Return the (x, y) coordinate for the center point of the cell that contains the specified text.  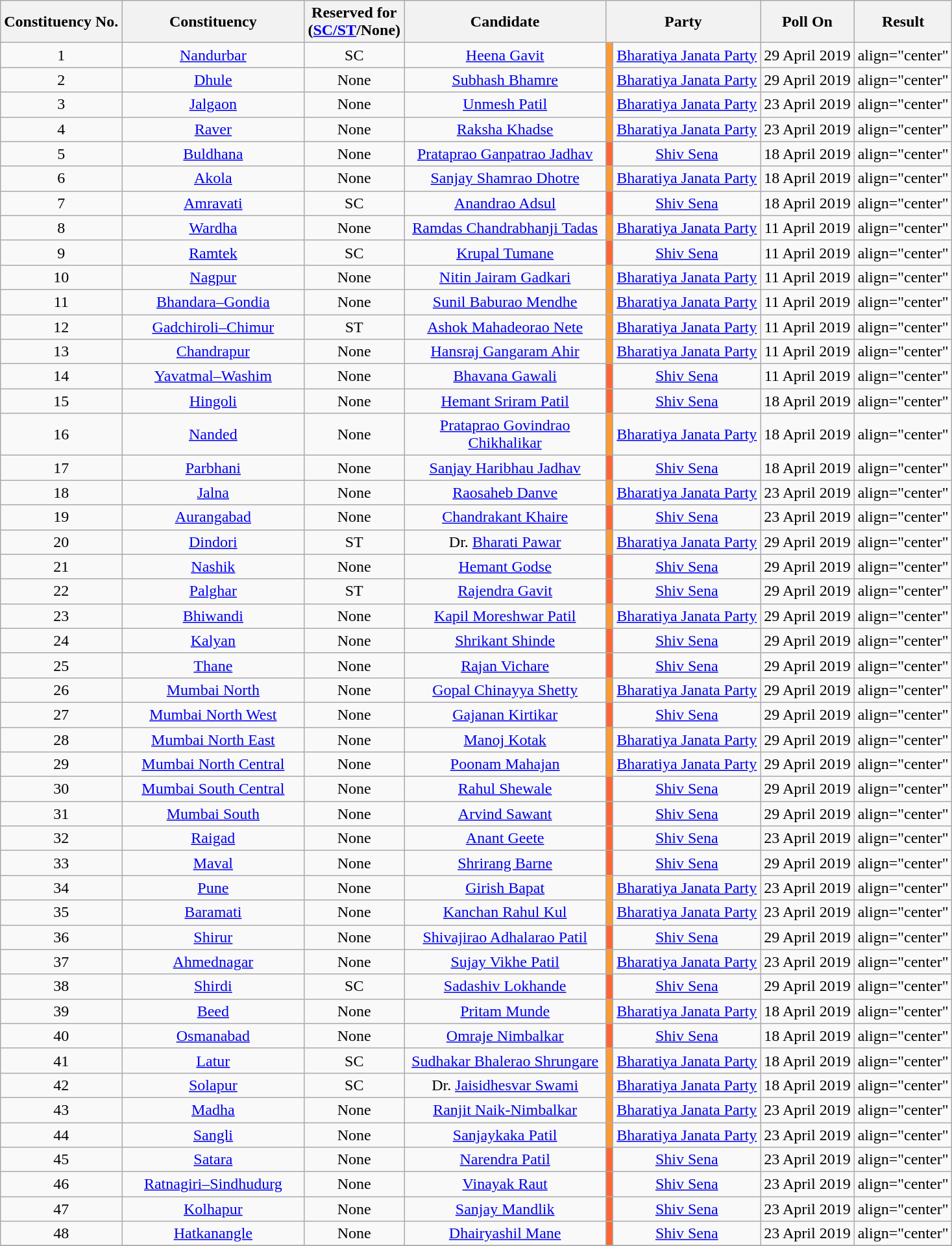
Dhairyashil Mane (505, 1234)
13 (61, 352)
Chandrakant Khaire (505, 517)
Wardha (213, 228)
Aurangabad (213, 517)
Pritam Munde (505, 1011)
Rahul Shewale (505, 789)
10 (61, 277)
Shivajirao Adhalarao Patil (505, 937)
22 (61, 591)
Mumbai South (213, 814)
11 (61, 302)
16 (61, 435)
Kolhapur (213, 1209)
17 (61, 468)
32 (61, 838)
Madha (213, 1110)
Rajendra Gavit (505, 591)
Palghar (213, 591)
Ahmednagar (213, 962)
Anandrao Adsul (505, 203)
15 (61, 401)
Chandrapur (213, 352)
1 (61, 55)
Mumbai North Central (213, 764)
Yavatmal–Washim (213, 376)
Maval (213, 863)
20 (61, 542)
Sudhakar Bhalerao Shrungare (505, 1060)
Solapur (213, 1085)
Dindori (213, 542)
Gajanan Kirtikar (505, 715)
Shirdi (213, 986)
Nagpur (213, 277)
Arvind Sawant (505, 814)
Pune (213, 888)
Poonam Mahajan (505, 764)
Shirur (213, 937)
Sadashiv Lokhande (505, 986)
Subhash Bhamre (505, 80)
Ramdas Chandrabhanji Tadas (505, 228)
Hemant Sriram Patil (505, 401)
Prataprao Govindrao Chikhalikar (505, 435)
5 (61, 154)
Sunil Baburao Mendhe (505, 302)
Sangli (213, 1135)
Nitin Jairam Gadkari (505, 277)
Nanded (213, 435)
Hemant Godse (505, 567)
Mumbai North East (213, 739)
Amravati (213, 203)
Anant Geete (505, 838)
Candidate (505, 22)
31 (61, 814)
Heena Gavit (505, 55)
Baramati (213, 912)
27 (61, 715)
37 (61, 962)
39 (61, 1011)
28 (61, 739)
Omraje Nimbalkar (505, 1036)
Raver (213, 129)
34 (61, 888)
Sanjay Haribhau Jadhav (505, 468)
25 (61, 665)
Hingoli (213, 401)
3 (61, 104)
41 (61, 1060)
38 (61, 986)
Constituency (213, 22)
Satara (213, 1160)
2 (61, 80)
Gopal Chinayya Shetty (505, 690)
Result (903, 22)
35 (61, 912)
Ranjit Naik-Nimbalkar (505, 1110)
Shrikant Shinde (505, 641)
Gadchiroli–Chimur (213, 326)
6 (61, 178)
Sanjay Shamrao Dhotre (505, 178)
46 (61, 1184)
33 (61, 863)
24 (61, 641)
26 (61, 690)
Akola (213, 178)
Hansraj Gangaram Ahir (505, 352)
36 (61, 937)
8 (61, 228)
30 (61, 789)
Raosaheb Danve (505, 493)
Reserved for(SC/ST/None) (354, 22)
Manoj Kotak (505, 739)
40 (61, 1036)
Poll On (807, 22)
Krupal Tumane (505, 252)
Jalgaon (213, 104)
Mumbai North (213, 690)
47 (61, 1209)
Sanjaykaka Patil (505, 1135)
18 (61, 493)
29 (61, 764)
42 (61, 1085)
Party (683, 22)
Nashik (213, 567)
Ramtek (213, 252)
Sanjay Mandlik (505, 1209)
Girish Bapat (505, 888)
Dr. Jaisidhesvar Swami (505, 1085)
Latur (213, 1060)
Raksha Khadse (505, 129)
Vinayak Raut (505, 1184)
Ratnagiri–Sindhudurg (213, 1184)
Dhule (213, 80)
Thane (213, 665)
4 (61, 129)
Parbhani (213, 468)
Sujay Vikhe Patil (505, 962)
14 (61, 376)
12 (61, 326)
Raigad (213, 838)
Bhandara–Gondia (213, 302)
48 (61, 1234)
Unmesh Patil (505, 104)
Rajan Vichare (505, 665)
43 (61, 1110)
7 (61, 203)
Ashok Mahadeorao Nete (505, 326)
Mumbai South Central (213, 789)
23 (61, 616)
21 (61, 567)
Beed (213, 1011)
45 (61, 1160)
19 (61, 517)
Constituency No. (61, 22)
Buldhana (213, 154)
Dr. Bharati Pawar (505, 542)
Bhiwandi (213, 616)
Jalna (213, 493)
Osmanabad (213, 1036)
Narendra Patil (505, 1160)
Bhavana Gawali (505, 376)
Kalyan (213, 641)
Kapil Moreshwar Patil (505, 616)
Hatkanangle (213, 1234)
Kanchan Rahul Kul (505, 912)
9 (61, 252)
Nandurbar (213, 55)
Shrirang Barne (505, 863)
44 (61, 1135)
Prataprao Ganpatrao Jadhav (505, 154)
Mumbai North West (213, 715)
